Scan for the cell matching the given text and deliver its (X, Y) coordinate at center. 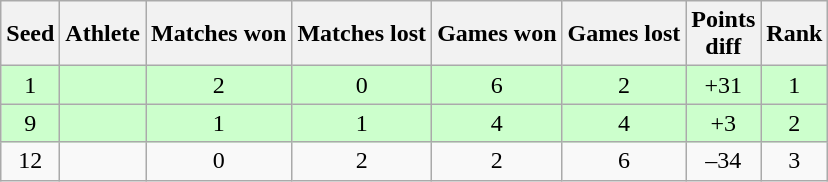
9 (30, 123)
+3 (724, 123)
+31 (724, 85)
Games lost (624, 34)
12 (30, 161)
Games won (497, 34)
Pointsdiff (724, 34)
Rank (794, 34)
Seed (30, 34)
Athlete (103, 34)
3 (794, 161)
–34 (724, 161)
Matches lost (362, 34)
Matches won (219, 34)
